For the text-containing cell, return its midpoint in [X, Y] coordinate format. 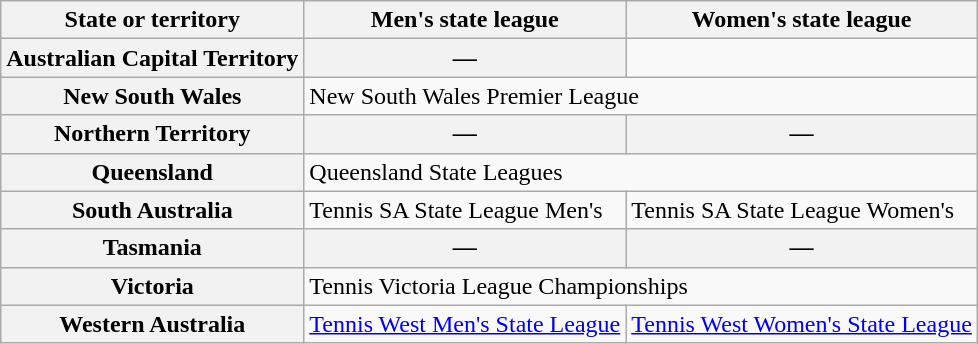
Northern Territory [152, 134]
State or territory [152, 20]
Australian Capital Territory [152, 58]
Women's state league [802, 20]
Tennis SA State League Women's [802, 210]
Victoria [152, 286]
Tennis Victoria League Championships [641, 286]
Tennis West Women's State League [802, 324]
Tasmania [152, 248]
Queensland State Leagues [641, 172]
Men's state league [465, 20]
Tennis SA State League Men's [465, 210]
Tennis West Men's State League [465, 324]
Western Australia [152, 324]
South Australia [152, 210]
New South Wales [152, 96]
New South Wales Premier League [641, 96]
Queensland [152, 172]
